Find where the given text appears and provide that cell's center as [x, y] coordinate. 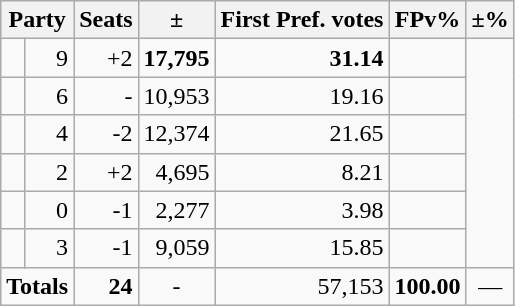
8.21 [302, 172]
-2 [106, 134]
12,374 [176, 134]
10,953 [176, 96]
24 [106, 286]
9 [48, 58]
Seats [106, 20]
9,059 [176, 248]
— [490, 286]
2,277 [176, 210]
±% [490, 20]
± [176, 20]
2 [48, 172]
FPv% [428, 20]
4 [48, 134]
First Pref. votes [302, 20]
3.98 [302, 210]
4,695 [176, 172]
21.65 [302, 134]
19.16 [302, 96]
Totals [38, 286]
Party [38, 20]
17,795 [176, 58]
57,153 [302, 286]
100.00 [428, 286]
31.14 [302, 58]
15.85 [302, 248]
0 [48, 210]
3 [48, 248]
6 [48, 96]
